Provide the [x, y] coordinate of the cell's center where the given text is located.  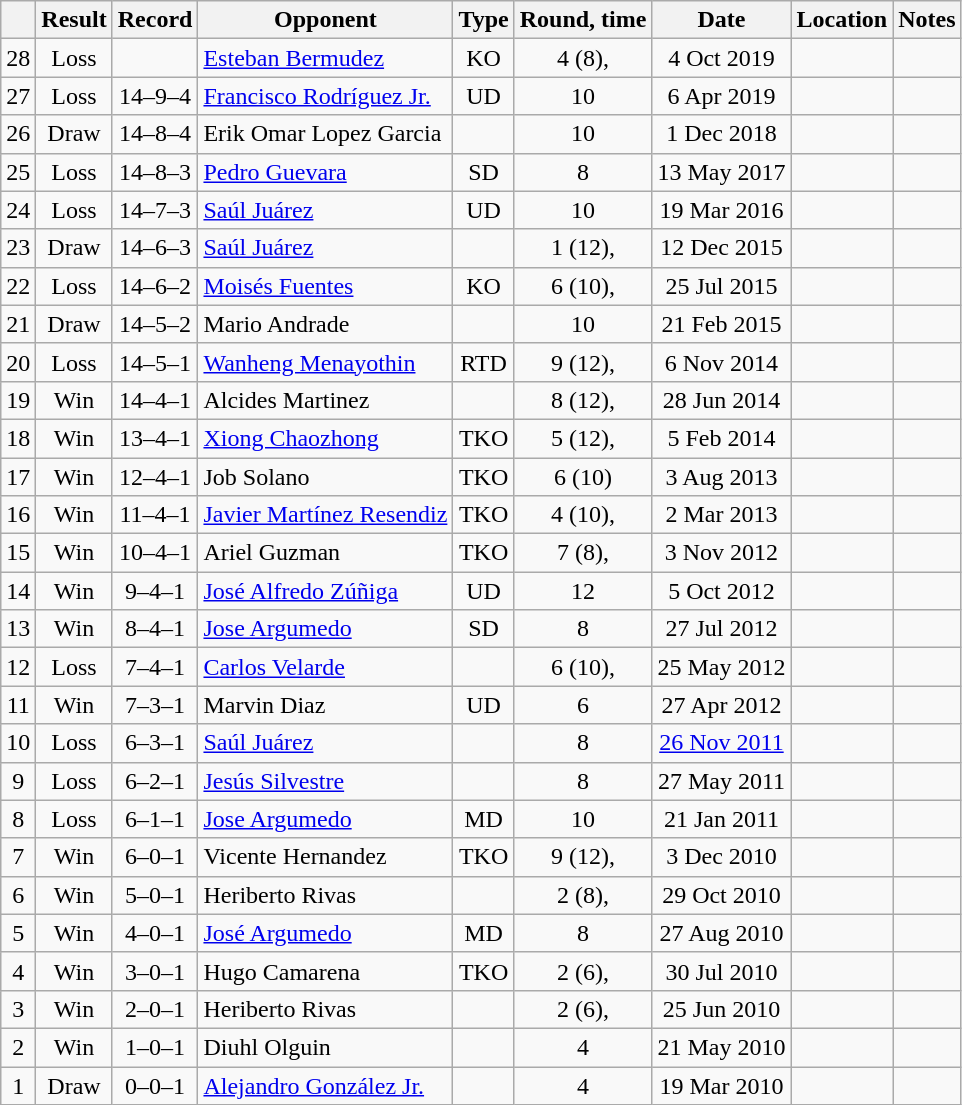
3 Nov 2012 [722, 553]
14–4–1 [155, 400]
12 Dec 2015 [722, 248]
4–0–1 [155, 933]
18 [18, 438]
1 Dec 2018 [722, 134]
Pedro Guevara [326, 172]
5 Oct 2012 [722, 591]
30 Jul 2010 [722, 971]
2 Mar 2013 [722, 515]
19 Mar 2010 [722, 1085]
14 [18, 591]
27 Apr 2012 [722, 705]
6–2–1 [155, 781]
1 [18, 1085]
26 Nov 2011 [722, 743]
22 [18, 286]
Wanheng Menayothin [326, 362]
7–3–1 [155, 705]
14–8–4 [155, 134]
Record [155, 20]
0–0–1 [155, 1085]
27 Jul 2012 [722, 629]
2 [18, 1047]
Type [484, 20]
Xiong Chaozhong [326, 438]
26 [18, 134]
28 [18, 58]
27 May 2011 [722, 781]
10–4–1 [155, 553]
RTD [484, 362]
Alejandro González Jr. [326, 1085]
José Alfredo Zúñiga [326, 591]
13–4–1 [155, 438]
14–8–3 [155, 172]
José Argumedo [326, 933]
Javier Martínez Resendiz [326, 515]
8 (12), [583, 400]
14–5–2 [155, 324]
Francisco Rodríguez Jr. [326, 96]
Vicente Hernandez [326, 857]
27 [18, 96]
14–7–3 [155, 210]
13 [18, 629]
Hugo Camarena [326, 971]
Date [722, 20]
6 Nov 2014 [722, 362]
5 Feb 2014 [722, 438]
19 Mar 2016 [722, 210]
Carlos Velarde [326, 667]
Job Solano [326, 477]
23 [18, 248]
Result [74, 20]
3 [18, 1009]
Alcides Martinez [326, 400]
24 [18, 210]
3 Aug 2013 [722, 477]
5 [18, 933]
27 Aug 2010 [722, 933]
4 (10), [583, 515]
1 (12), [583, 248]
14–9–4 [155, 96]
14–6–3 [155, 248]
Diuhl Olguin [326, 1047]
4 (8), [583, 58]
6–0–1 [155, 857]
21 Feb 2015 [722, 324]
12–4–1 [155, 477]
2–0–1 [155, 1009]
7 (8), [583, 553]
Erik Omar Lopez Garcia [326, 134]
3 Dec 2010 [722, 857]
14–5–1 [155, 362]
2 (8), [583, 895]
11 [18, 705]
Jesús Silvestre [326, 781]
7 [18, 857]
Location [842, 20]
20 [18, 362]
19 [18, 400]
21 May 2010 [722, 1047]
1–0–1 [155, 1047]
28 Jun 2014 [722, 400]
Mario Andrade [326, 324]
6 (10) [583, 477]
5 (12), [583, 438]
Notes [927, 20]
9–4–1 [155, 591]
15 [18, 553]
29 Oct 2010 [722, 895]
14–6–2 [155, 286]
17 [18, 477]
8–4–1 [155, 629]
25 May 2012 [722, 667]
Round, time [583, 20]
6–1–1 [155, 819]
21 Jan 2011 [722, 819]
3–0–1 [155, 971]
Marvin Diaz [326, 705]
6–3–1 [155, 743]
Moisés Fuentes [326, 286]
5–0–1 [155, 895]
16 [18, 515]
25 Jul 2015 [722, 286]
11–4–1 [155, 515]
13 May 2017 [722, 172]
7–4–1 [155, 667]
25 [18, 172]
Esteban Bermudez [326, 58]
9 [18, 781]
4 Oct 2019 [722, 58]
21 [18, 324]
Opponent [326, 20]
6 Apr 2019 [722, 96]
Ariel Guzman [326, 553]
25 Jun 2010 [722, 1009]
